Return (X, Y) of the center of cell containing provided text 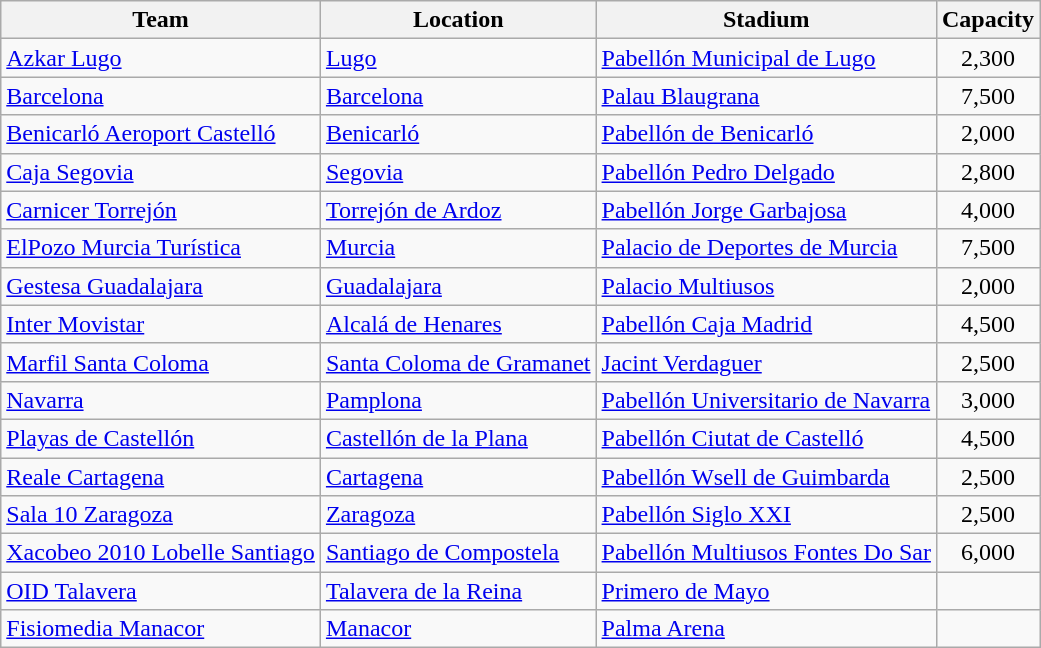
Jacint Verdaguer (766, 362)
ElPozo Murcia Turística (161, 248)
Stadium (766, 20)
Pabellón Jorge Garbajosa (766, 210)
Team (161, 20)
Capacity (988, 20)
Carnicer Torrejón (161, 210)
Murcia (458, 248)
Palacio Multiusos (766, 286)
Manacor (458, 629)
Location (458, 20)
Reale Cartagena (161, 477)
Xacobeo 2010 Lobelle Santiago (161, 553)
Pabellón de Benicarló (766, 134)
Pabellón Universitario de Navarra (766, 400)
4,000 (988, 210)
Benicarló Aeroport Castelló (161, 134)
Cartagena (458, 477)
Palacio de Deportes de Murcia (766, 248)
Pabellón Siglo XXI (766, 515)
2,300 (988, 58)
Guadalajara (458, 286)
Navarra (161, 400)
Talavera de la Reina (458, 591)
Sala 10 Zaragoza (161, 515)
Fisiomedia Manacor (161, 629)
Palma Arena (766, 629)
Pabellón Wsell de Guimbarda (766, 477)
Zaragoza (458, 515)
Pabellón Ciutat de Castelló (766, 438)
Santa Coloma de Gramanet (458, 362)
Gestesa Guadalajara (161, 286)
Azkar Lugo (161, 58)
6,000 (988, 553)
Marfil Santa Coloma (161, 362)
2,800 (988, 172)
Pabellón Municipal de Lugo (766, 58)
Pabellón Pedro Delgado (766, 172)
Pabellón Caja Madrid (766, 324)
Playas de Castellón (161, 438)
Primero de Mayo (766, 591)
Alcalá de Henares (458, 324)
Torrejón de Ardoz (458, 210)
Inter Movistar (161, 324)
Benicarló (458, 134)
Castellón de la Plana (458, 438)
Pabellón Multiusos Fontes Do Sar (766, 553)
Segovia (458, 172)
Caja Segovia (161, 172)
Pamplona (458, 400)
Lugo (458, 58)
OID Talavera (161, 591)
Palau Blaugrana (766, 96)
Santiago de Compostela (458, 553)
3,000 (988, 400)
